Extract the (x, y) coordinate from the center of the cell holding the provided text.  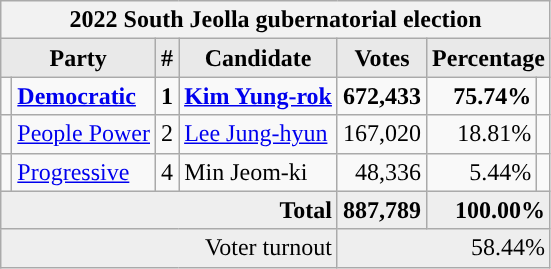
2 (168, 134)
Total (170, 210)
People Power (84, 134)
4 (168, 172)
Voter turnout (170, 248)
672,433 (382, 96)
1 (168, 96)
Kim Yung-rok (258, 96)
100.00% (489, 210)
Democratic (84, 96)
58.44% (444, 248)
48,336 (382, 172)
2022 South Jeolla gubernatorial election (276, 20)
# (168, 58)
887,789 (382, 210)
Progressive (84, 172)
Party (78, 58)
167,020 (382, 134)
18.81% (482, 134)
75.74% (482, 96)
5.44% (482, 172)
Votes (382, 58)
Candidate (258, 58)
Min Jeom-ki (258, 172)
Percentage (489, 58)
Lee Jung-hyun (258, 134)
